Provide the [X, Y] coordinate of the cell's center where the given text is located.  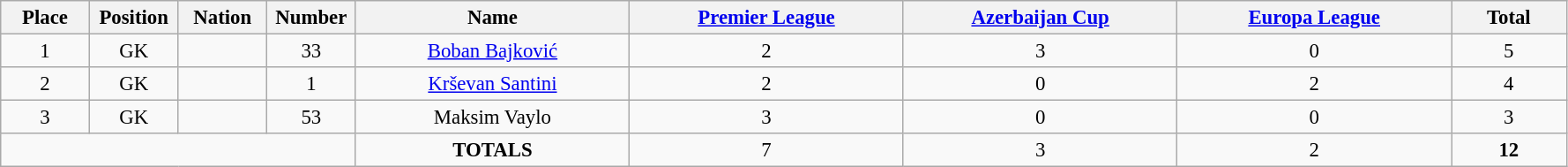
12 [1510, 150]
4 [1510, 84]
Nation [222, 18]
53 [312, 118]
Maksim Vaylo [492, 118]
Total [1510, 18]
Premier League [767, 18]
Number [312, 18]
5 [1510, 51]
Boban Bajković [492, 51]
Azerbaijan Cup [1041, 18]
7 [767, 150]
Krševan Santini [492, 84]
Position [134, 18]
Name [492, 18]
Europa League [1314, 18]
33 [312, 51]
Place [46, 18]
TOTALS [492, 150]
